Return (x, y) of the center of cell containing provided text 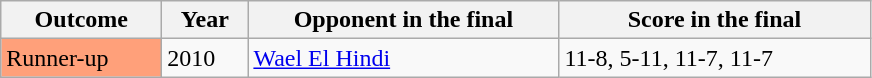
Wael El Hindi (404, 58)
11-8, 5-11, 11-7, 11-7 (714, 58)
Score in the final (714, 20)
Outcome (82, 20)
Year (205, 20)
Runner-up (82, 58)
2010 (205, 58)
Opponent in the final (404, 20)
